Capture the cell that displays the provided text and extract its [X, Y] central coordinate. 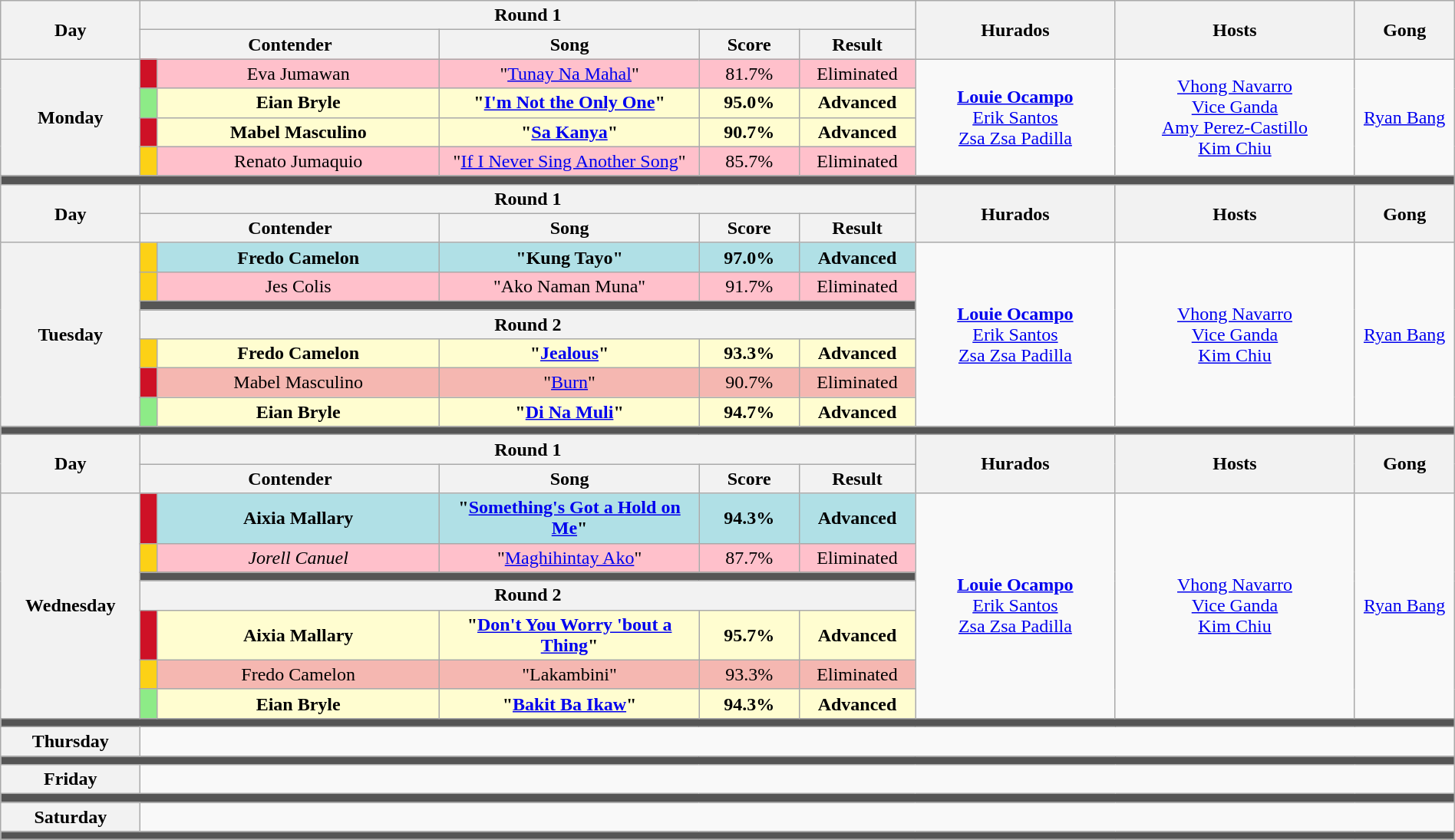
Tuesday [71, 334]
"Burn" [569, 383]
85.7% [749, 161]
Saturday [71, 817]
"Kung Tayo" [569, 257]
87.7% [749, 558]
Friday [71, 779]
"Ako Naman Muna" [569, 286]
81.7% [749, 74]
"Maghihintay Ako" [569, 558]
"Sa Kanya" [569, 132]
94.7% [749, 412]
97.0% [749, 257]
Wednesday [71, 606]
"Bakit Ba Ikaw" [569, 703]
"Jealous" [569, 354]
95.7% [749, 635]
"Something's Got a Hold on Me" [569, 519]
"Tunay Na Mahal" [569, 74]
Vhong NavarroVice GandaAmy Perez-CastilloKim Chiu [1235, 117]
"Don't You Worry 'bout a Thing" [569, 635]
Thursday [71, 741]
"Di Na Muli" [569, 412]
"Lakambini" [569, 674]
91.7% [749, 286]
Eva Jumawan [298, 74]
Jorell Canuel [298, 558]
Jes Colis [298, 286]
"If I Never Sing Another Song" [569, 161]
95.0% [749, 103]
Monday [71, 117]
Renato Jumaquio [298, 161]
"I'm Not the Only One" [569, 103]
